Extract the [x, y] coordinate from the center of the cell holding the provided text.  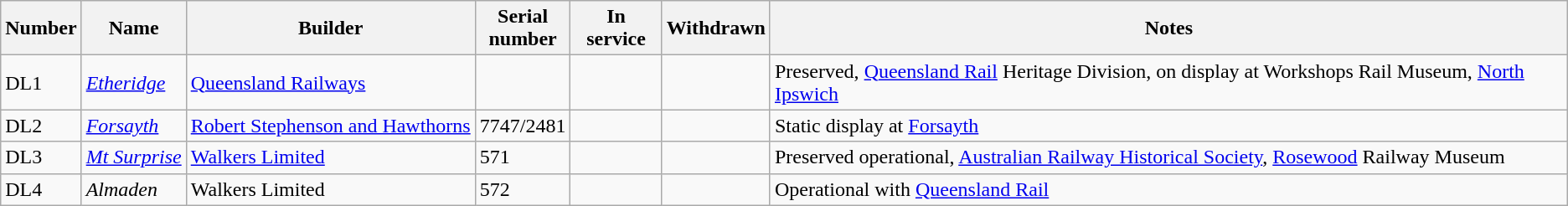
Name [134, 28]
DL3 [41, 157]
571 [523, 157]
DL2 [41, 126]
Withdrawn [715, 28]
In service [616, 28]
Forsayth [134, 126]
Queensland Railways [330, 82]
Etheridge [134, 82]
Preserved operational, Australian Railway Historical Society, Rosewood Railway Museum [1168, 157]
572 [523, 189]
Robert Stephenson and Hawthorns [330, 126]
Notes [1168, 28]
Serialnumber [523, 28]
Number [41, 28]
Almaden [134, 189]
Static display at Forsayth [1168, 126]
Preserved, Queensland Rail Heritage Division, on display at Workshops Rail Museum, North Ipswich [1168, 82]
Operational with Queensland Rail [1168, 189]
7747/2481 [523, 126]
Mt Surprise [134, 157]
DL1 [41, 82]
Builder [330, 28]
DL4 [41, 189]
